Capture the cell that displays the provided text and extract its (X, Y) central coordinate. 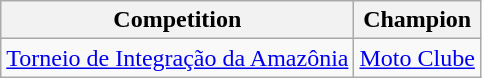
Moto Clube (417, 58)
Champion (417, 20)
Torneio de Integração da Amazônia (178, 58)
Competition (178, 20)
